Scan for the cell matching the given text and deliver its [X, Y] coordinate at center. 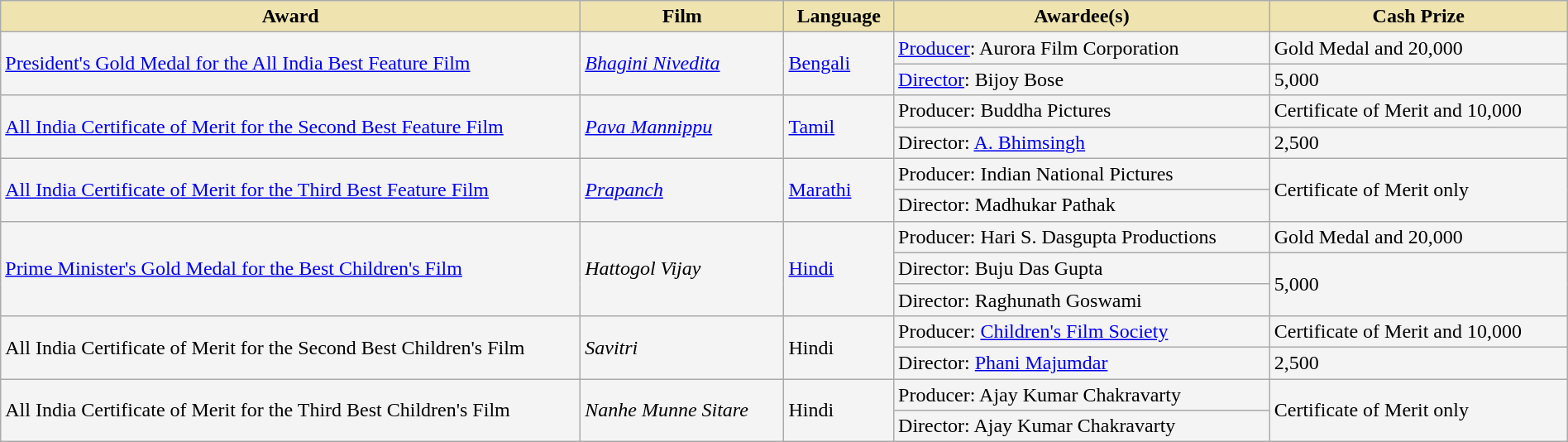
Director: Bijoy Bose [1082, 79]
Prime Minister's Gold Medal for the Best Children's Film [291, 268]
Producer: Hari S. Dasgupta Productions [1082, 237]
All India Certificate of Merit for the Second Best Children's Film [291, 347]
Savitri [682, 347]
Director: Buju Das Gupta [1082, 268]
Producer: Aurora Film Corporation [1082, 48]
Bengali [839, 64]
Pava Mannippu [682, 127]
Hattogol Vijay [682, 268]
Nanhe Munne Sitare [682, 411]
Cash Prize [1418, 17]
All India Certificate of Merit for the Second Best Feature Film [291, 127]
Producer: Children's Film Society [1082, 331]
Tamil [839, 127]
All India Certificate of Merit for the Third Best Feature Film [291, 190]
Prapanch [682, 190]
Awardee(s) [1082, 17]
Award [291, 17]
Producer: Buddha Pictures [1082, 111]
Director: Madhukar Pathak [1082, 205]
All India Certificate of Merit for the Third Best Children's Film [291, 411]
Producer: Indian National Pictures [1082, 174]
Language [839, 17]
Marathi [839, 190]
Director: Ajay Kumar Chakravarty [1082, 426]
Bhagini Nivedita [682, 64]
Director: A. Bhimsingh [1082, 142]
Film [682, 17]
President's Gold Medal for the All India Best Feature Film [291, 64]
Director: Phani Majumdar [1082, 363]
Producer: Ajay Kumar Chakravarty [1082, 395]
Director: Raghunath Goswami [1082, 300]
